Search for the cell housing the specified text and yield its (x, y) center coordinate. 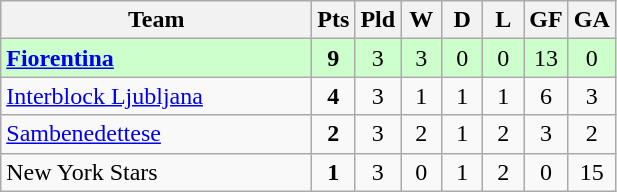
GF (546, 20)
GA (592, 20)
15 (592, 172)
4 (334, 96)
W (422, 20)
6 (546, 96)
D (462, 20)
L (504, 20)
Sambenedettese (156, 134)
9 (334, 58)
Pts (334, 20)
13 (546, 58)
Pld (378, 20)
Fiorentina (156, 58)
Team (156, 20)
New York Stars (156, 172)
Interblock Ljubljana (156, 96)
